Detect which cell encompasses the target text, then output its (X, Y) center coordinate. 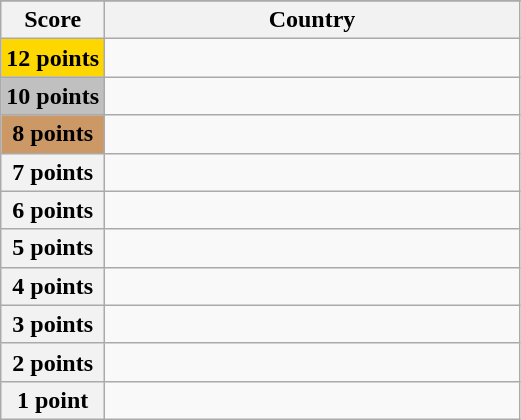
2 points (53, 362)
5 points (53, 248)
Score (53, 20)
Country (312, 20)
6 points (53, 210)
4 points (53, 286)
1 point (53, 400)
12 points (53, 58)
10 points (53, 96)
3 points (53, 324)
8 points (53, 134)
7 points (53, 172)
